Pinpoint the cell where the given text exists, returning its (X, Y) midpoint coordinate. 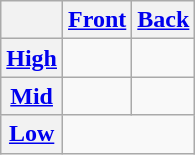
Low (32, 134)
Front (98, 20)
Mid (32, 96)
High (32, 58)
Back (164, 20)
